For the text-containing cell, return its midpoint in (X, Y) coordinate format. 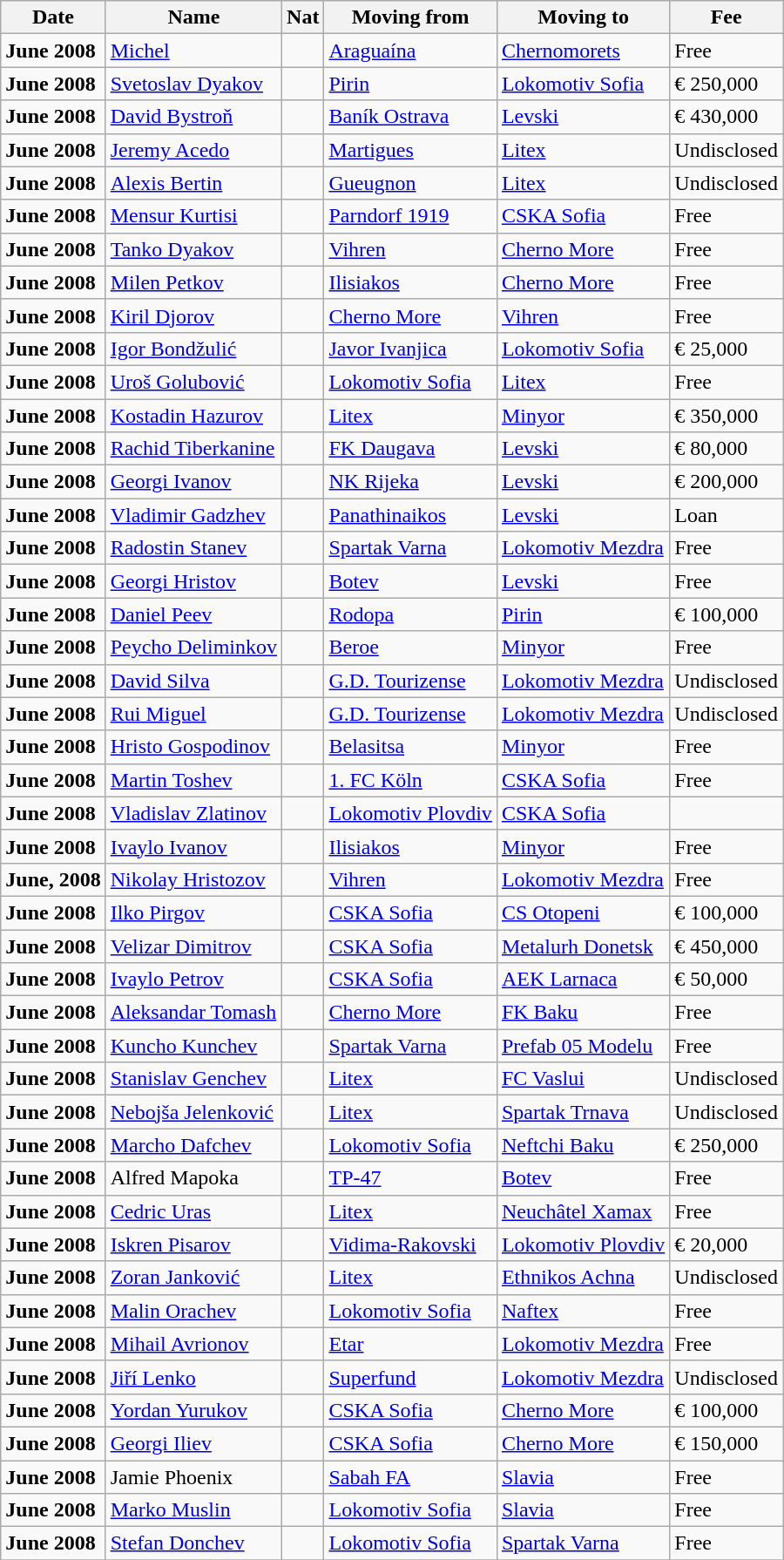
Yordan Yurukov (193, 1410)
€ 350,000 (727, 416)
Baník Ostrava (410, 117)
Mihail Avrionov (193, 1344)
Hristo Gospodinov (193, 747)
Svetoslav Dyakov (193, 84)
Superfund (410, 1377)
Belasitsa (410, 747)
Vladislav Zlatinov (193, 813)
Fee (727, 17)
Moving from (410, 17)
Name (193, 17)
€ 25,000 (727, 349)
€ 80,000 (727, 449)
CS Otopeni (583, 912)
Rachid Tiberkanine (193, 449)
Alexis Bertin (193, 183)
€ 20,000 (727, 1245)
Ethnikos Achna (583, 1278)
Marko Muslin (193, 1510)
Rui Miguel (193, 714)
Stanislav Genchev (193, 1079)
Ivaylo Ivanov (193, 846)
Loan (727, 515)
Mensur Kurtisi (193, 216)
€ 450,000 (727, 946)
Moving to (583, 17)
Panathinaikos (410, 515)
Aleksandar Tomash (193, 1013)
Kiril Djorov (193, 315)
Malin Orachev (193, 1311)
€ 50,000 (727, 980)
Kostadin Hazurov (193, 416)
David Bystroň (193, 117)
Ilko Pirgov (193, 912)
1. FC Köln (410, 780)
€ 200,000 (727, 482)
FK Baku (583, 1013)
AEK Larnaca (583, 980)
Stefan Donchev (193, 1543)
Michel (193, 51)
Neuchâtel Xamax (583, 1211)
Spartak Trnava (583, 1112)
TP-47 (410, 1178)
Velizar Dimitrov (193, 946)
Marcho Dafchev (193, 1145)
FK Daugava (410, 449)
Martigues (410, 150)
Milen Petkov (193, 282)
Naftex (583, 1311)
Nat (303, 17)
June, 2008 (53, 879)
Vidima-Rakovski (410, 1245)
Georgi Iliev (193, 1443)
Rodopa (410, 614)
€ 430,000 (727, 117)
Nebojša Jelenković (193, 1112)
Jamie Phoenix (193, 1477)
Javor Ivanjica (410, 349)
Alfred Mapoka (193, 1178)
Georgi Hristov (193, 581)
Peycho Deliminkov (193, 648)
Etar (410, 1344)
Vladimir Gadzhev (193, 515)
Zoran Janković (193, 1278)
Radostin Stanev (193, 548)
Kuncho Kunchev (193, 1046)
Neftchi Baku (583, 1145)
Jiří Lenko (193, 1377)
€ 150,000 (727, 1443)
Jeremy Acedo (193, 150)
Martin Toshev (193, 780)
David Silva (193, 681)
Cedric Uras (193, 1211)
Igor Bondžulić (193, 349)
Beroe (410, 648)
FC Vaslui (583, 1079)
Chernomorets (583, 51)
Uroš Golubović (193, 382)
Prefab 05 Modelu (583, 1046)
Iskren Pisarov (193, 1245)
Nikolay Hristozov (193, 879)
Date (53, 17)
Gueugnon (410, 183)
Georgi Ivanov (193, 482)
NK Rijeka (410, 482)
Ivaylo Petrov (193, 980)
Tanko Dyakov (193, 249)
Sabah FA (410, 1477)
Daniel Peev (193, 614)
Araguaína (410, 51)
Metalurh Donetsk (583, 946)
Parndorf 1919 (410, 216)
